Locate the cell with the specified text and output its (X, Y) center coordinate. 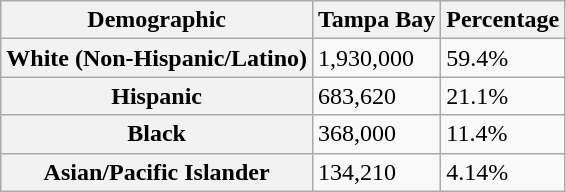
1,930,000 (377, 58)
Demographic (157, 20)
Tampa Bay (377, 20)
Asian/Pacific Islander (157, 172)
683,620 (377, 96)
4.14% (503, 172)
59.4% (503, 58)
Hispanic (157, 96)
21.1% (503, 96)
Black (157, 134)
White (Non-Hispanic/Latino) (157, 58)
Percentage (503, 20)
11.4% (503, 134)
134,210 (377, 172)
368,000 (377, 134)
